Extract the (X, Y) coordinate from the center of the cell holding the provided text.  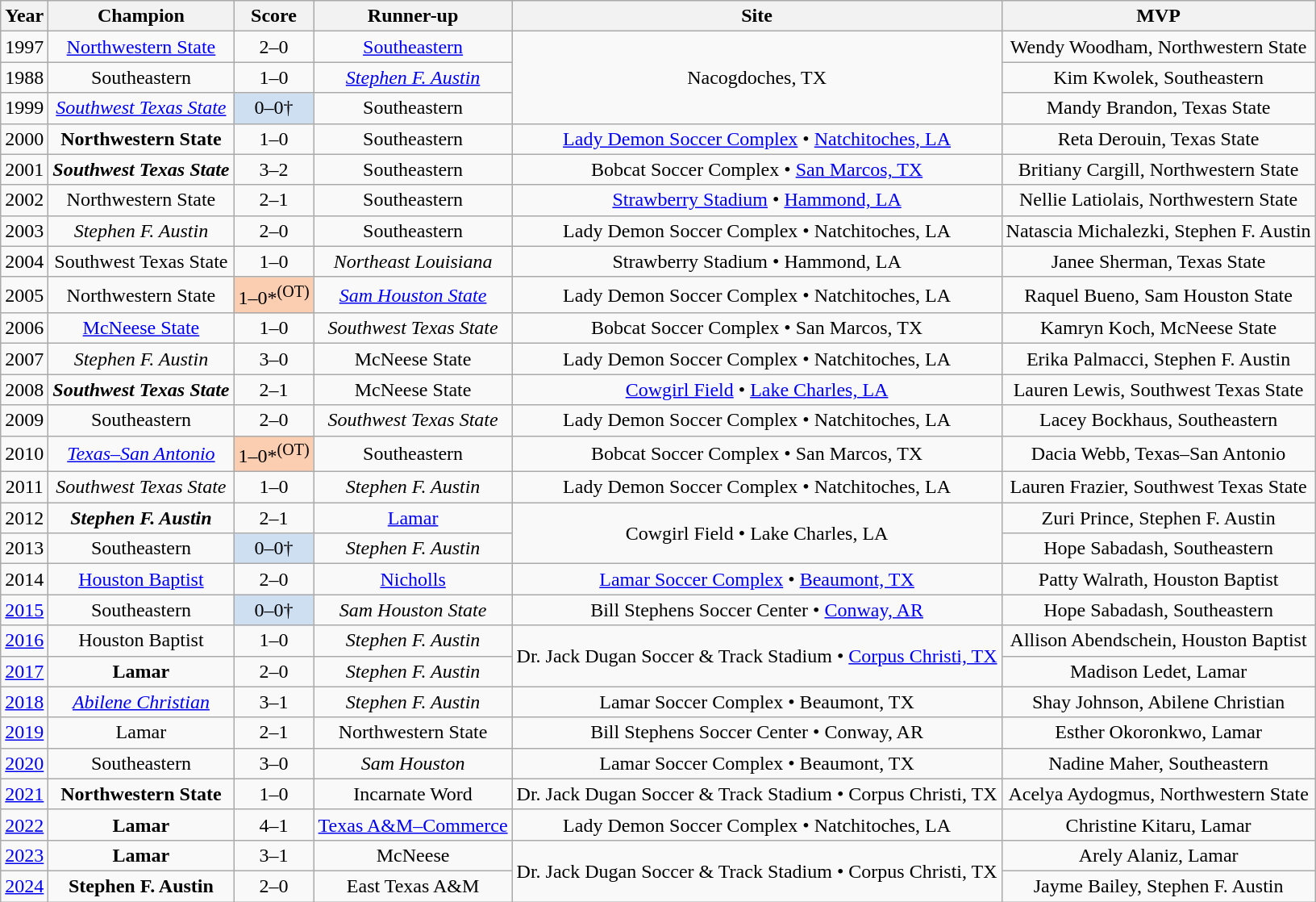
1988 (24, 77)
Zuri Prince, Stephen F. Austin (1158, 518)
Dacia Webb, Texas–San Antonio (1158, 453)
2011 (24, 487)
2019 (24, 733)
Incarnate Word (413, 794)
Nadine Maher, Southeastern (1158, 763)
2006 (24, 328)
Kim Kwolek, Southeastern (1158, 77)
Abilene Christian (141, 702)
Esther Okoronkwo, Lamar (1158, 733)
McNeese (413, 855)
2009 (24, 420)
2023 (24, 855)
2004 (24, 261)
2000 (24, 139)
2018 (24, 702)
2003 (24, 231)
Nellie Latiolais, Northwestern State (1158, 200)
Arely Alaniz, Lamar (1158, 855)
Patty Walrath, Houston Baptist (1158, 579)
2013 (24, 549)
Site (756, 16)
2016 (24, 641)
Raquel Bueno, Sam Houston State (1158, 295)
Runner-up (413, 16)
2017 (24, 671)
Janee Sherman, Texas State (1158, 261)
2005 (24, 295)
2007 (24, 359)
Jayme Bailey, Stephen F. Austin (1158, 886)
Britiany Cargill, Northwestern State (1158, 169)
Kamryn Koch, McNeese State (1158, 328)
2022 (24, 825)
2021 (24, 794)
Madison Ledet, Lamar (1158, 671)
Nacogdoches, TX (756, 77)
2002 (24, 200)
Lacey Bockhaus, Southeastern (1158, 420)
MVP (1158, 16)
Texas A&M–Commerce (413, 825)
Christine Kitaru, Lamar (1158, 825)
2012 (24, 518)
Mandy Brandon, Texas State (1158, 108)
Texas–San Antonio (141, 453)
Northeast Louisiana (413, 261)
Lauren Lewis, Southwest Texas State (1158, 390)
Acelya Aydogmus, Northwestern State (1158, 794)
Natascia Michalezki, Stephen F. Austin (1158, 231)
Champion (141, 16)
Wendy Woodham, Northwestern State (1158, 47)
1999 (24, 108)
Sam Houston (413, 763)
Reta Derouin, Texas State (1158, 139)
Erika Palmacci, Stephen F. Austin (1158, 359)
2010 (24, 453)
Year (24, 16)
Score (274, 16)
East Texas A&M (413, 886)
4–1 (274, 825)
Nicholls (413, 579)
2024 (24, 886)
2014 (24, 579)
3–2 (274, 169)
Shay Johnson, Abilene Christian (1158, 702)
Allison Abendschein, Houston Baptist (1158, 641)
2008 (24, 390)
Lauren Frazier, Southwest Texas State (1158, 487)
1997 (24, 47)
2001 (24, 169)
2020 (24, 763)
2015 (24, 610)
